Output the [x, y] coordinate of the center of the cell containing the given text.  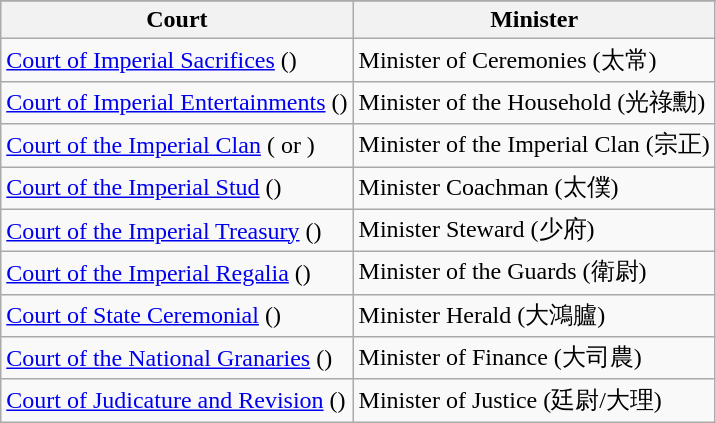
Court of the Imperial Regalia () [177, 274]
Minister Coachman (太僕) [534, 188]
Minister of the Imperial Clan (宗正) [534, 146]
Court [177, 20]
Court of State Ceremonial () [177, 316]
Court of the National Granaries () [177, 358]
Court of the Imperial Stud () [177, 188]
Minister Herald (大鴻臚) [534, 316]
Minister of Ceremonies (太常) [534, 60]
Court of Judicature and Revision () [177, 400]
Minister of the Household (光祿勳) [534, 102]
Minister of Finance (大司農) [534, 358]
Court of the Imperial Treasury () [177, 230]
Court of Imperial Entertainments () [177, 102]
Minister of Justice (廷尉/大理) [534, 400]
Court of Imperial Sacrifices () [177, 60]
Court of the Imperial Clan ( or ) [177, 146]
Minister of the Guards (衛尉) [534, 274]
Minister [534, 20]
Minister Steward (少府) [534, 230]
